Output the [x, y] coordinate of the center of the cell containing the given text.  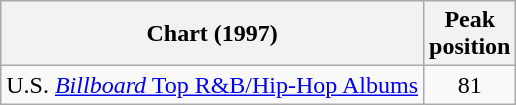
Chart (1997) [212, 34]
Peakposition [470, 34]
81 [470, 85]
U.S. Billboard Top R&B/Hip-Hop Albums [212, 85]
